Return [X, Y] of the center of cell containing provided text 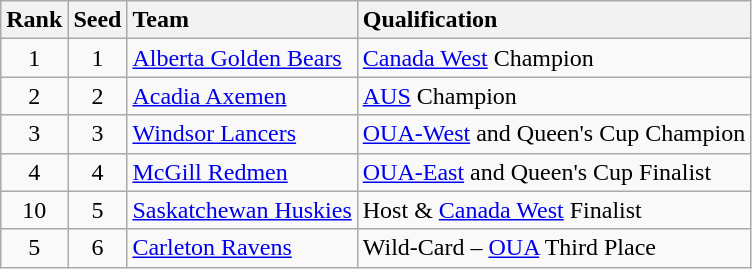
10 [34, 210]
Team [242, 20]
Rank [34, 20]
Alberta Golden Bears [242, 58]
Saskatchewan Huskies [242, 210]
OUA-East and Queen's Cup Finalist [554, 172]
Acadia Axemen [242, 96]
AUS Champion [554, 96]
Qualification [554, 20]
McGill Redmen [242, 172]
6 [98, 248]
Canada West Champion [554, 58]
Carleton Ravens [242, 248]
OUA-West and Queen's Cup Champion [554, 134]
Wild-Card – OUA Third Place [554, 248]
Seed [98, 20]
Windsor Lancers [242, 134]
Host & Canada West Finalist [554, 210]
